Output the [x, y] coordinate of the center of the cell containing the given text.  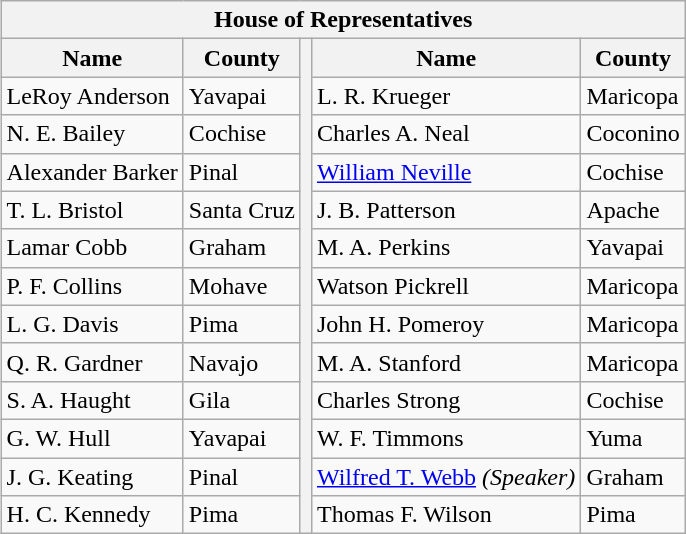
Watson Pickrell [446, 286]
J. G. Keating [92, 477]
G. W. Hull [92, 438]
Gila [242, 400]
Charles Strong [446, 400]
Yuma [633, 438]
Q. R. Gardner [92, 362]
Alexander Barker [92, 172]
Navajo [242, 362]
L. G. Davis [92, 324]
M. A. Stanford [446, 362]
Charles A. Neal [446, 134]
S. A. Haught [92, 400]
Wilfred T. Webb (Speaker) [446, 477]
J. B. Patterson [446, 210]
John H. Pomeroy [446, 324]
Coconino [633, 134]
Santa Cruz [242, 210]
N. E. Bailey [92, 134]
T. L. Bristol [92, 210]
M. A. Perkins [446, 248]
W. F. Timmons [446, 438]
P. F. Collins [92, 286]
Apache [633, 210]
LeRoy Anderson [92, 96]
H. C. Kennedy [92, 515]
William Neville [446, 172]
Thomas F. Wilson [446, 515]
Mohave [242, 286]
House of Representatives [343, 20]
Lamar Cobb [92, 248]
L. R. Krueger [446, 96]
